Determine the (x, y) coordinate at the center of the cell enclosing the given text.  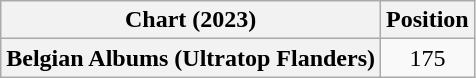
Belgian Albums (Ultratop Flanders) (191, 58)
Chart (2023) (191, 20)
Position (428, 20)
175 (428, 58)
